Locate the cell with the specified text and output its [x, y] center coordinate. 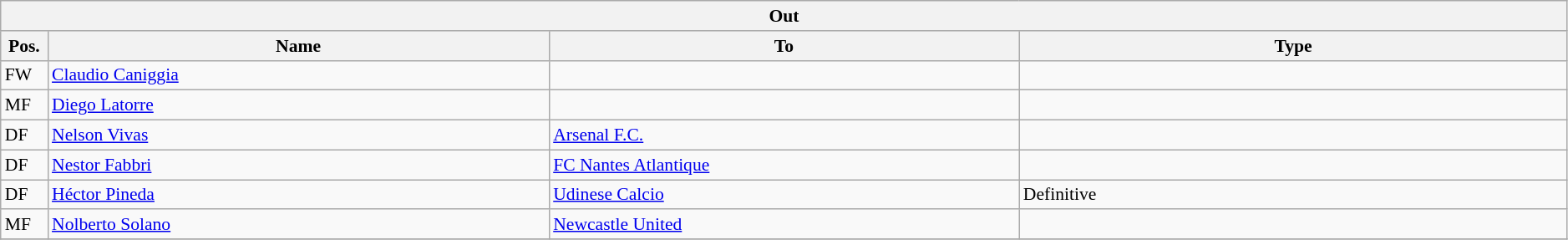
Pos. [24, 46]
To [784, 46]
Héctor Pineda [298, 195]
Definitive [1293, 195]
Nestor Fabbri [298, 165]
FW [24, 75]
Udinese Calcio [784, 195]
FC Nantes Atlantique [784, 165]
Newcastle United [784, 225]
Type [1293, 46]
Diego Latorre [298, 105]
Claudio Caniggia [298, 75]
Nelson Vivas [298, 135]
Arsenal F.C. [784, 135]
Nolberto Solano [298, 225]
Name [298, 46]
Out [784, 16]
